Provide the (x, y) coordinate of the cell's center where the given text is located.  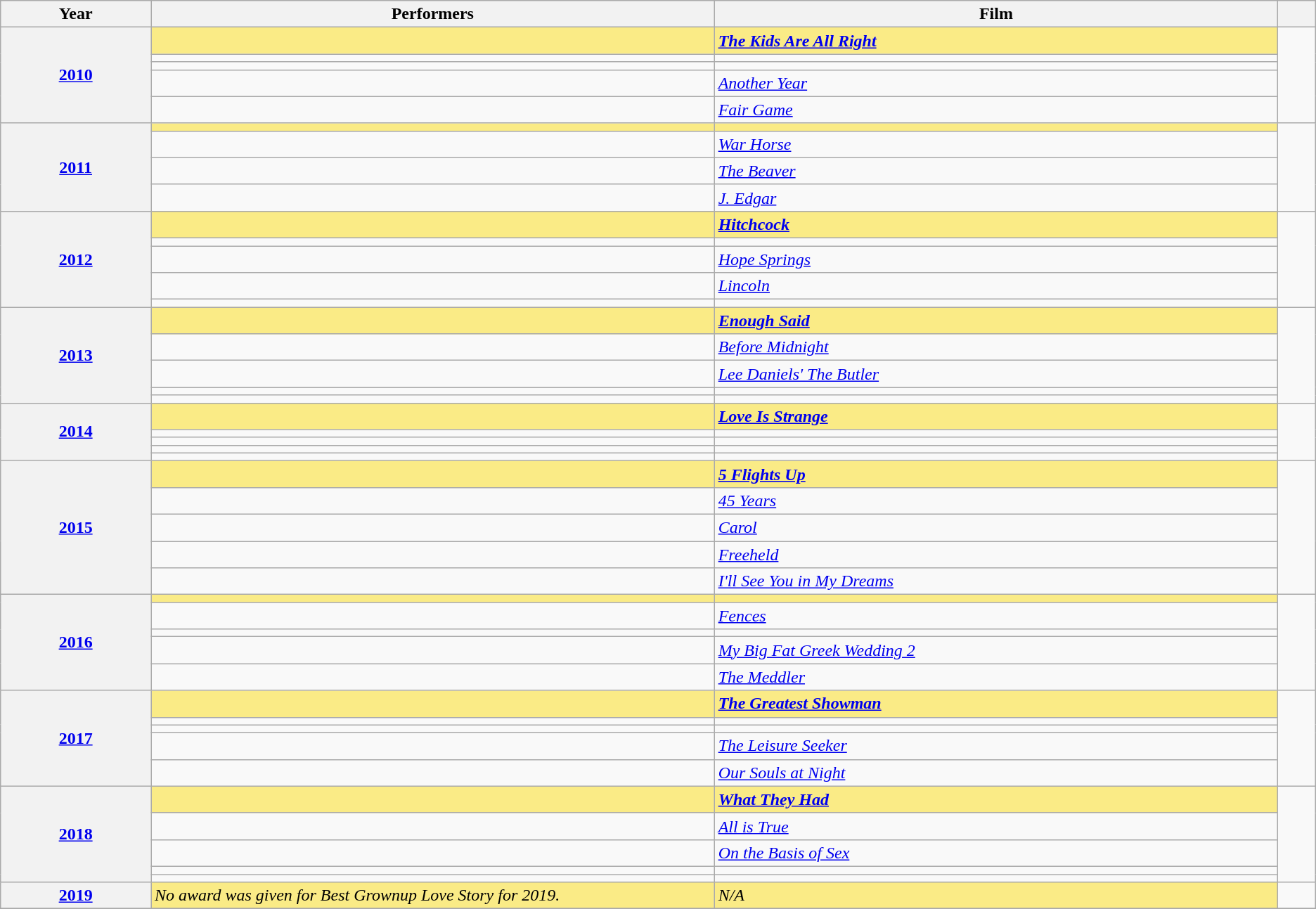
The Kids Are All Right (996, 41)
Year (76, 14)
My Big Fat Greek Wedding 2 (996, 650)
What They Had (996, 799)
Love Is Strange (996, 416)
Performers (432, 14)
2018 (76, 834)
Another Year (996, 83)
I'll See You in My Dreams (996, 581)
2017 (76, 738)
J. Edgar (996, 198)
2011 (76, 167)
Lincoln (996, 286)
The Meddler (996, 677)
Film (996, 14)
2012 (76, 259)
Before Midnight (996, 347)
Fences (996, 616)
The Beaver (996, 171)
No award was given for Best Grownup Love Story for 2019. (432, 896)
Enough Said (996, 321)
Our Souls at Night (996, 773)
2016 (76, 643)
Hope Springs (996, 259)
The Greatest Showman (996, 704)
Freeheld (996, 555)
5 Flights Up (996, 474)
Lee Daniels' The Butler (996, 374)
On the Basis of Sex (996, 853)
Hitchcock (996, 224)
2019 (76, 896)
Fair Game (996, 110)
War Horse (996, 144)
Carol (996, 527)
2015 (76, 527)
2013 (76, 355)
N/A (996, 896)
2014 (76, 432)
All is True (996, 826)
45 Years (996, 501)
2010 (76, 75)
The Leisure Seeker (996, 746)
